Search for the cell housing the specified text and yield its [X, Y] center coordinate. 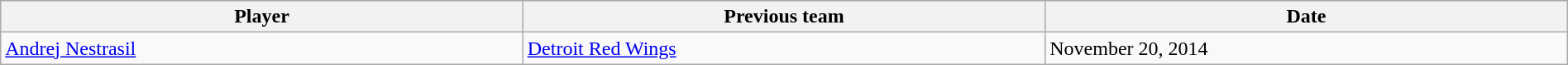
Andrej Nestrasil [262, 48]
Detroit Red Wings [784, 48]
Player [262, 17]
Previous team [784, 17]
November 20, 2014 [1307, 48]
Date [1307, 17]
